Detect which cell encompasses the target text, then output its (x, y) center coordinate. 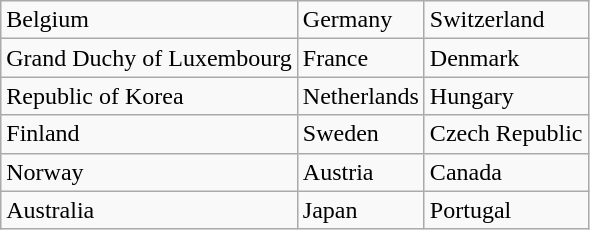
Hungary (506, 96)
Germany (360, 20)
Canada (506, 172)
Republic of Korea (150, 96)
Sweden (360, 134)
Belgium (150, 20)
Finland (150, 134)
Switzerland (506, 20)
Portugal (506, 210)
Denmark (506, 58)
Czech Republic (506, 134)
Austria (360, 172)
Australia (150, 210)
Grand Duchy of Luxembourg (150, 58)
Japan (360, 210)
Norway (150, 172)
Netherlands (360, 96)
France (360, 58)
